Capture the cell that displays the provided text and extract its [x, y] central coordinate. 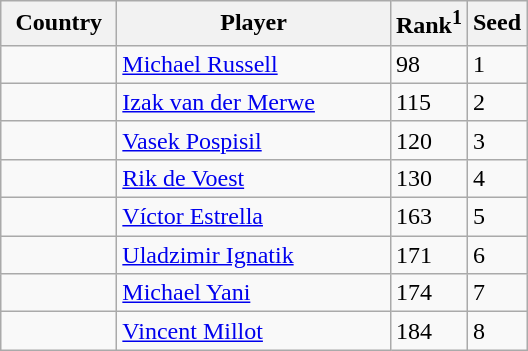
120 [428, 140]
7 [496, 293]
Country [59, 24]
Player [254, 24]
3 [496, 140]
115 [428, 102]
163 [428, 217]
Vincent Millot [254, 331]
8 [496, 331]
Víctor Estrella [254, 217]
4 [496, 178]
171 [428, 255]
Seed [496, 24]
5 [496, 217]
2 [496, 102]
Izak van der Merwe [254, 102]
Uladzimir Ignatik [254, 255]
Rik de Voest [254, 178]
1 [496, 64]
184 [428, 331]
6 [496, 255]
Rank1 [428, 24]
Vasek Pospisil [254, 140]
Michael Russell [254, 64]
130 [428, 178]
98 [428, 64]
Michael Yani [254, 293]
174 [428, 293]
